Return the (x, y) coordinate for the center point of the cell that contains the specified text.  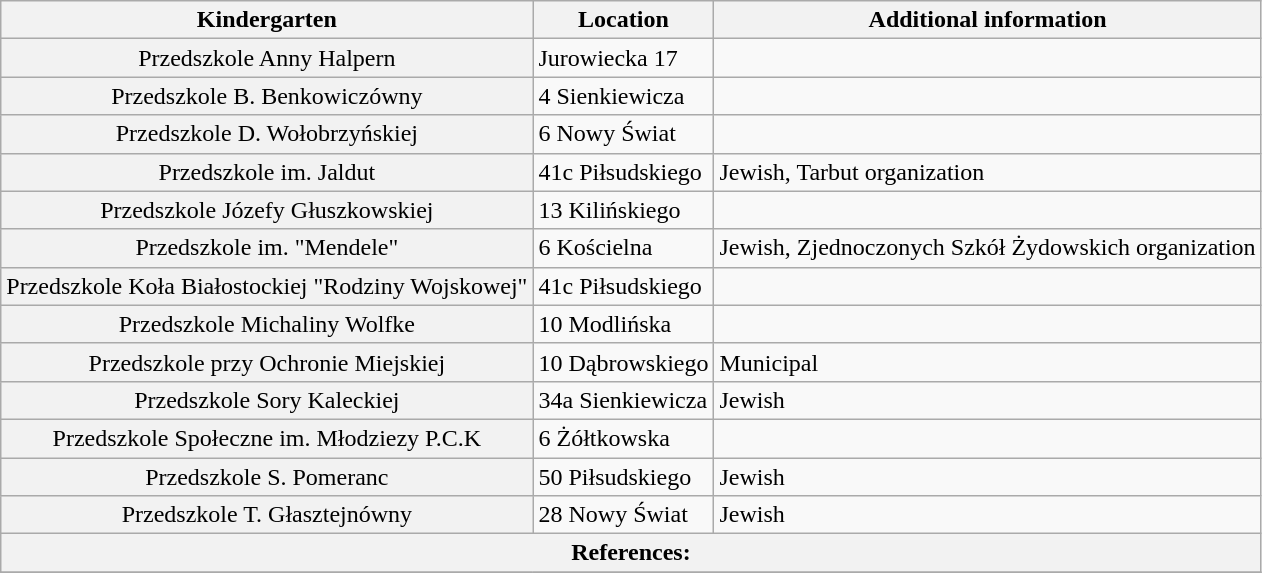
10 Modlińska (624, 324)
Przedszkole Michaliny Wolfke (267, 324)
6 Kościelna (624, 248)
Przedszkole S. Pomeranc (267, 477)
Przedszkole Sory Kaleckiej (267, 400)
6 Nowy Świat (624, 134)
6 Żółtkowska (624, 438)
Przedszkole T. Głasztejnówny (267, 515)
Przedszkole Koła Białostockiej "Rodziny Wojskowej" (267, 286)
Kindergarten (267, 20)
Przedszkole D. Wołobrzyńskiej (267, 134)
Przedszkole im. "Mendele" (267, 248)
Przedszkole przy Ochronie Miejskiej (267, 362)
13 Kilińskiego (624, 210)
Jewish, Zjednoczonych Szkół Żydowskich organization (988, 248)
50 Piłsudskiego (624, 477)
Jewish, Tarbut organization (988, 172)
Jurowiecka 17 (624, 58)
Municipal (988, 362)
10 Dąbrowskiego (624, 362)
28 Nowy Świat (624, 515)
Przedszkole im. Jaldut (267, 172)
4 Sienkiewicza (624, 96)
34a Sienkiewicza (624, 400)
Location (624, 20)
Przedszkole B. Benkowiczówny (267, 96)
Additional information (988, 20)
Przedszkole Społeczne im. Młodziezy P.C.K (267, 438)
Przedszkole Józefy Głuszkowskiej (267, 210)
Przedszkole Anny Halpern (267, 58)
References: (631, 553)
